Capture the cell that displays the provided text and extract its [X, Y] central coordinate. 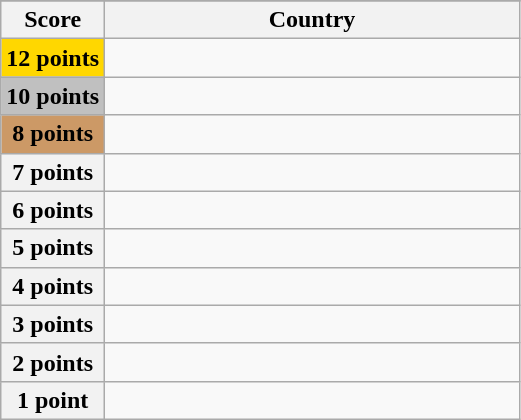
12 points [53, 58]
Score [53, 20]
1 point [53, 400]
8 points [53, 134]
5 points [53, 248]
Country [312, 20]
4 points [53, 286]
10 points [53, 96]
6 points [53, 210]
2 points [53, 362]
3 points [53, 324]
7 points [53, 172]
